Return the (x, y) coordinate for the center point of the cell that contains the specified text.  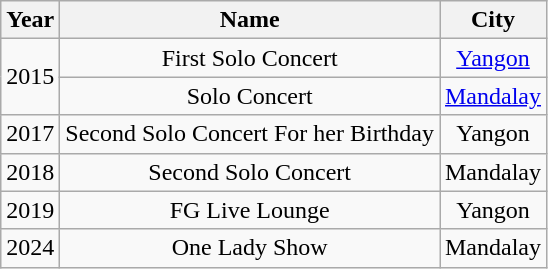
2017 (30, 134)
2024 (30, 248)
2019 (30, 210)
2015 (30, 77)
Second Solo Concert (250, 172)
2018 (30, 172)
Solo Concert (250, 96)
One Lady Show (250, 248)
First Solo Concert (250, 58)
City (494, 20)
Name (250, 20)
Year (30, 20)
Second Solo Concert For her Birthday (250, 134)
FG Live Lounge (250, 210)
